Search for the cell housing the specified text and yield its (x, y) center coordinate. 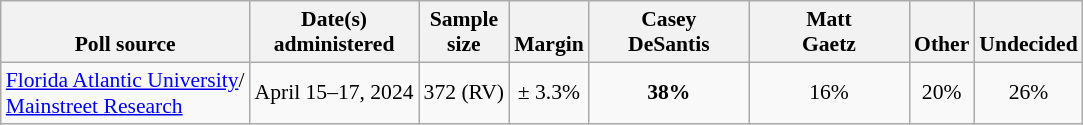
April 15–17, 2024 (334, 92)
CaseyDeSantis (669, 32)
Samplesize (464, 32)
± 3.3% (549, 92)
26% (1028, 92)
20% (942, 92)
Other (942, 32)
38% (669, 92)
16% (829, 92)
Florida Atlantic University/Mainstreet Research (126, 92)
Undecided (1028, 32)
MattGaetz (829, 32)
Date(s)administered (334, 32)
Poll source (126, 32)
Margin (549, 32)
372 (RV) (464, 92)
